Scan for the cell matching the given text and deliver its [x, y] coordinate at center. 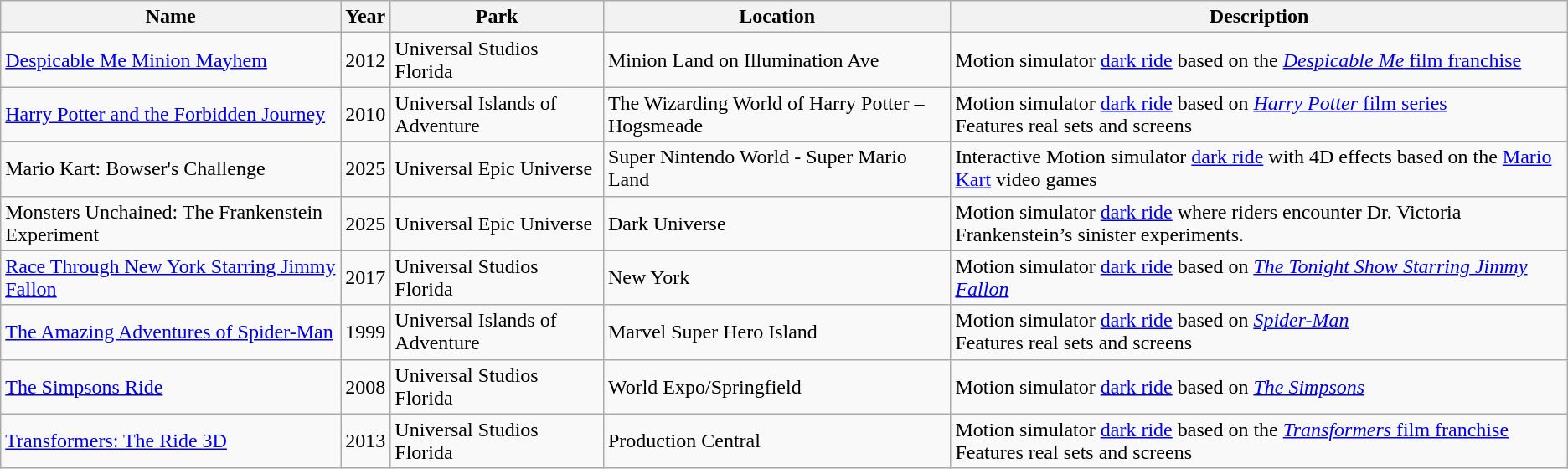
The Simpsons Ride [171, 387]
2010 [365, 114]
Motion simulator dark ride based on The Simpsons [1259, 387]
Year [365, 17]
1999 [365, 332]
Production Central [776, 441]
Motion simulator dark ride based on Spider-ManFeatures real sets and screens [1259, 332]
Minion Land on Illumination Ave [776, 60]
2012 [365, 60]
2008 [365, 387]
Motion simulator dark ride based on the Despicable Me film franchise [1259, 60]
The Amazing Adventures of Spider-Man [171, 332]
Mario Kart: Bowser's Challenge [171, 169]
Marvel Super Hero Island [776, 332]
Name [171, 17]
Super Nintendo World - Super Mario Land [776, 169]
Location [776, 17]
New York [776, 278]
Dark Universe [776, 223]
2017 [365, 278]
World Expo/Springfield [776, 387]
Park [498, 17]
Motion simulator dark ride based on The Tonight Show Starring Jimmy Fallon [1259, 278]
Motion simulator dark ride based on Harry Potter film seriesFeatures real sets and screens [1259, 114]
Motion simulator dark ride where riders encounter Dr. Victoria Frankenstein’s sinister experiments. [1259, 223]
Monsters Unchained: The Frankenstein Experiment [171, 223]
Transformers: The Ride 3D [171, 441]
Description [1259, 17]
Despicable Me Minion Mayhem [171, 60]
Race Through New York Starring Jimmy Fallon [171, 278]
Motion simulator dark ride based on the Transformers film franchiseFeatures real sets and screens [1259, 441]
Interactive Motion simulator dark ride with 4D effects based on the Mario Kart video games [1259, 169]
Harry Potter and the Forbidden Journey [171, 114]
The Wizarding World of Harry Potter – Hogsmeade [776, 114]
2013 [365, 441]
